Extract the (X, Y) coordinate from the center of the cell holding the provided text.  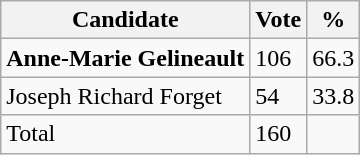
Joseph Richard Forget (126, 96)
66.3 (334, 58)
% (334, 20)
Anne-Marie Gelineault (126, 58)
54 (278, 96)
33.8 (334, 96)
Total (126, 134)
Vote (278, 20)
106 (278, 58)
Candidate (126, 20)
160 (278, 134)
